Output the (X, Y) coordinate of the center of the cell containing the given text.  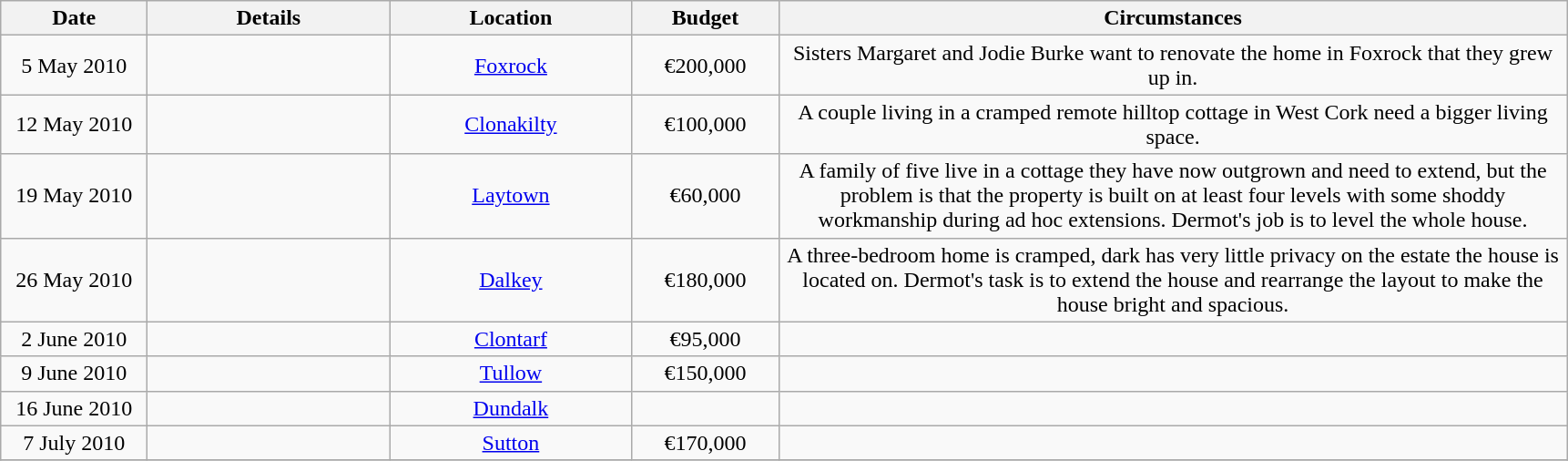
Sutton (511, 443)
€170,000 (705, 443)
Details (269, 18)
Foxrock (511, 66)
16 June 2010 (75, 408)
Dalkey (511, 280)
12 May 2010 (75, 124)
Clontarf (511, 339)
7 July 2010 (75, 443)
Tullow (511, 374)
€150,000 (705, 374)
€180,000 (705, 280)
5 May 2010 (75, 66)
A couple living in a cramped remote hilltop cottage in West Cork need a bigger living space. (1173, 124)
Budget (705, 18)
2 June 2010 (75, 339)
Sisters Margaret and Jodie Burke want to renovate the home in Foxrock that they grew up in. (1173, 66)
€60,000 (705, 196)
Dundalk (511, 408)
26 May 2010 (75, 280)
Location (511, 18)
€100,000 (705, 124)
€95,000 (705, 339)
Circumstances (1173, 18)
19 May 2010 (75, 196)
Date (75, 18)
€200,000 (705, 66)
9 June 2010 (75, 374)
Clonakilty (511, 124)
Laytown (511, 196)
